Provide the (X, Y) coordinate of the cell's center where the given text is located.  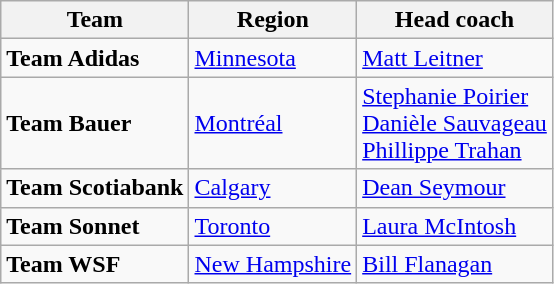
Calgary (273, 188)
Matt Leitner (455, 58)
Minnesota (273, 58)
Team Scotiabank (95, 188)
Team Sonnet (95, 226)
Toronto (273, 226)
Team Bauer (95, 123)
Stephanie PoirierDanièle SauvageauPhillippe Trahan (455, 123)
Laura McIntosh (455, 226)
Head coach (455, 20)
Bill Flanagan (455, 264)
Team (95, 20)
Dean Seymour (455, 188)
Region (273, 20)
New Hampshire (273, 264)
Team Adidas (95, 58)
Montréal (273, 123)
Team WSF (95, 264)
